Determine the [x, y] coordinate at the center of the cell enclosing the given text.  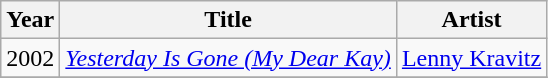
Year [30, 20]
Title [228, 20]
Lenny Kravitz [471, 58]
Artist [471, 20]
2002 [30, 58]
Yesterday Is Gone (My Dear Kay) [228, 58]
